Find where the given text appears and provide that cell's center as (x, y) coordinate. 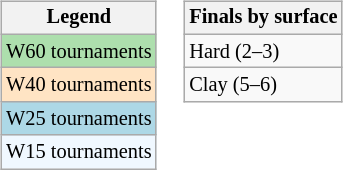
Legend (78, 18)
W40 tournaments (78, 85)
Finals by surface (263, 18)
W60 tournaments (78, 51)
W15 tournaments (78, 152)
W25 tournaments (78, 119)
Clay (5–6) (263, 85)
Hard (2–3) (263, 51)
